Pinpoint the cell where the given text exists, returning its [x, y] midpoint coordinate. 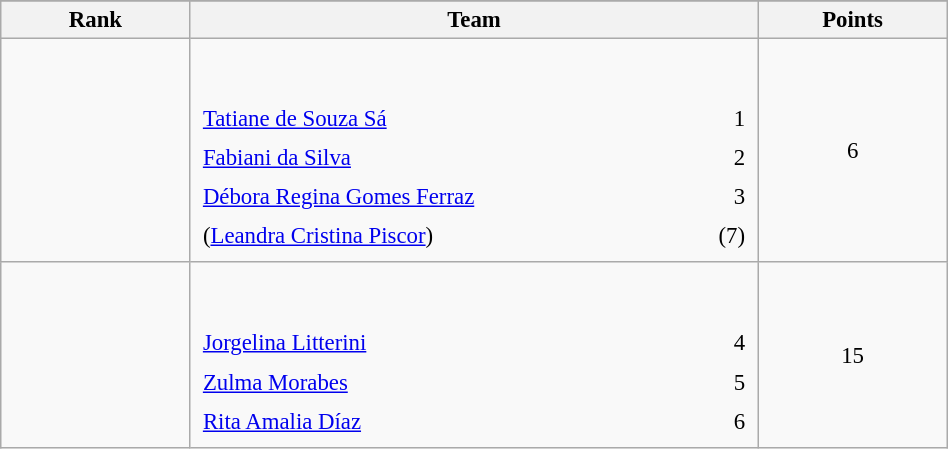
Tatiane de Souza Sá [441, 119]
5 [720, 382]
4 [720, 343]
Rita Amalia Díaz [443, 421]
(Leandra Cristina Piscor) [441, 236]
Débora Regina Gomes Ferraz [441, 197]
Rank [96, 20]
(7) [719, 236]
3 [719, 197]
Tatiane de Souza Sá 1 Fabiani da Silva 2 Débora Regina Gomes Ferraz 3 (Leandra Cristina Piscor) (7) [474, 151]
Jorgelina Litterini [443, 343]
Jorgelina Litterini 4 Zulma Morabes 5 Rita Amalia Díaz 6 [474, 354]
Zulma Morabes [443, 382]
Team [474, 20]
1 [719, 119]
15 [852, 354]
2 [719, 158]
Fabiani da Silva [441, 158]
Points [852, 20]
